Return (x, y) of the center of cell containing provided text 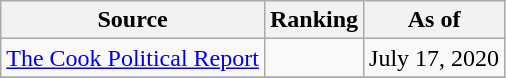
Ranking (314, 20)
Source (133, 20)
July 17, 2020 (434, 58)
As of (434, 20)
The Cook Political Report (133, 58)
